Provide the (x, y) coordinate of the cell's center where the given text is located.  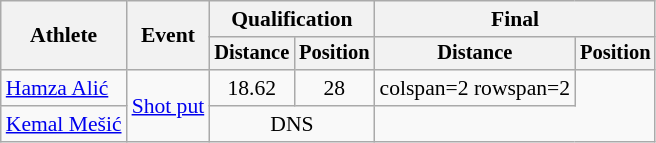
18.62 (252, 88)
DNS (292, 124)
Hamza Alić (64, 88)
Shot put (168, 106)
28 (334, 88)
Kemal Mešić (64, 124)
colspan=2 rowspan=2 (476, 88)
Event (168, 36)
Athlete (64, 36)
Qualification (292, 19)
Final (516, 19)
